Return (X, Y) of the center of cell containing provided text 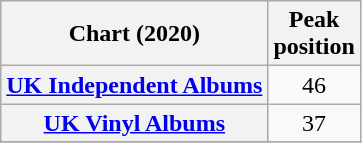
46 (314, 85)
UK Independent Albums (134, 85)
Chart (2020) (134, 34)
Peakposition (314, 34)
UK Vinyl Albums (134, 123)
37 (314, 123)
